Detect which cell encompasses the target text, then output its [X, Y] center coordinate. 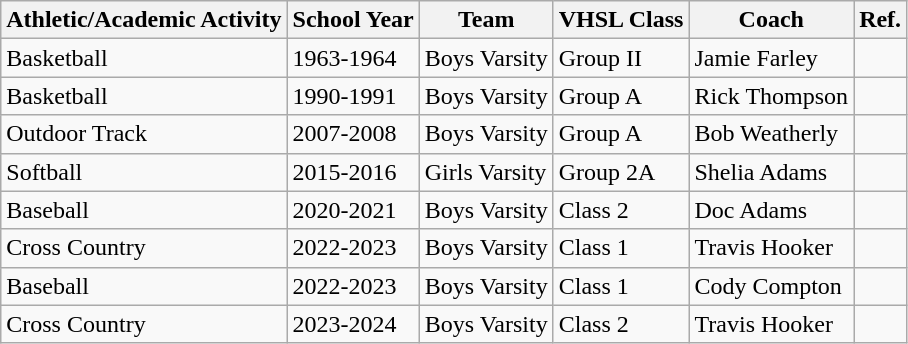
Shelia Adams [772, 172]
Cody Compton [772, 286]
Jamie Farley [772, 58]
2023-2024 [353, 324]
Coach [772, 20]
1963-1964 [353, 58]
Athletic/Academic Activity [144, 20]
Group 2A [621, 172]
School Year [353, 20]
Outdoor Track [144, 134]
Rick Thompson [772, 96]
2020-2021 [353, 210]
Ref. [880, 20]
2007-2008 [353, 134]
1990-1991 [353, 96]
VHSL Class [621, 20]
Doc Adams [772, 210]
2015-2016 [353, 172]
Team [486, 20]
Softball [144, 172]
Girls Varsity [486, 172]
Bob Weatherly [772, 134]
Group II [621, 58]
